Detect which cell encompasses the target text, then output its (X, Y) center coordinate. 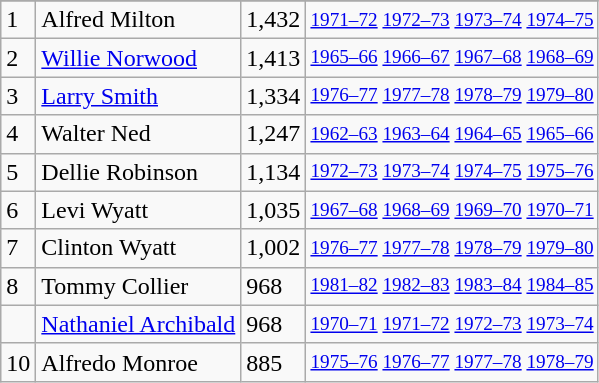
1965–66 1966–67 1967–68 1968–69 (452, 58)
1,035 (274, 210)
2 (18, 58)
1,334 (274, 96)
1972–73 1973–74 1974–75 1975–76 (452, 172)
1967–68 1968–69 1969–70 1970–71 (452, 210)
1,247 (274, 134)
885 (274, 362)
1,002 (274, 248)
Tommy Collier (138, 286)
Willie Norwood (138, 58)
4 (18, 134)
6 (18, 210)
Larry Smith (138, 96)
1981–82 1982–83 1983–84 1984–85 (452, 286)
1970–71 1971–72 1972–73 1973–74 (452, 324)
1,413 (274, 58)
1 (18, 20)
1962–63 1963–64 1964–65 1965–66 (452, 134)
1975–76 1976–77 1977–78 1978–79 (452, 362)
5 (18, 172)
10 (18, 362)
1,432 (274, 20)
Clinton Wyatt (138, 248)
Dellie Robinson (138, 172)
Walter Ned (138, 134)
3 (18, 96)
Alfred Milton (138, 20)
7 (18, 248)
8 (18, 286)
1971–72 1972–73 1973–74 1974–75 (452, 20)
1,134 (274, 172)
Alfredo Monroe (138, 362)
Levi Wyatt (138, 210)
Nathaniel Archibald (138, 324)
